Identify which cell holds the provided text, then report its [X, Y] central coordinate. 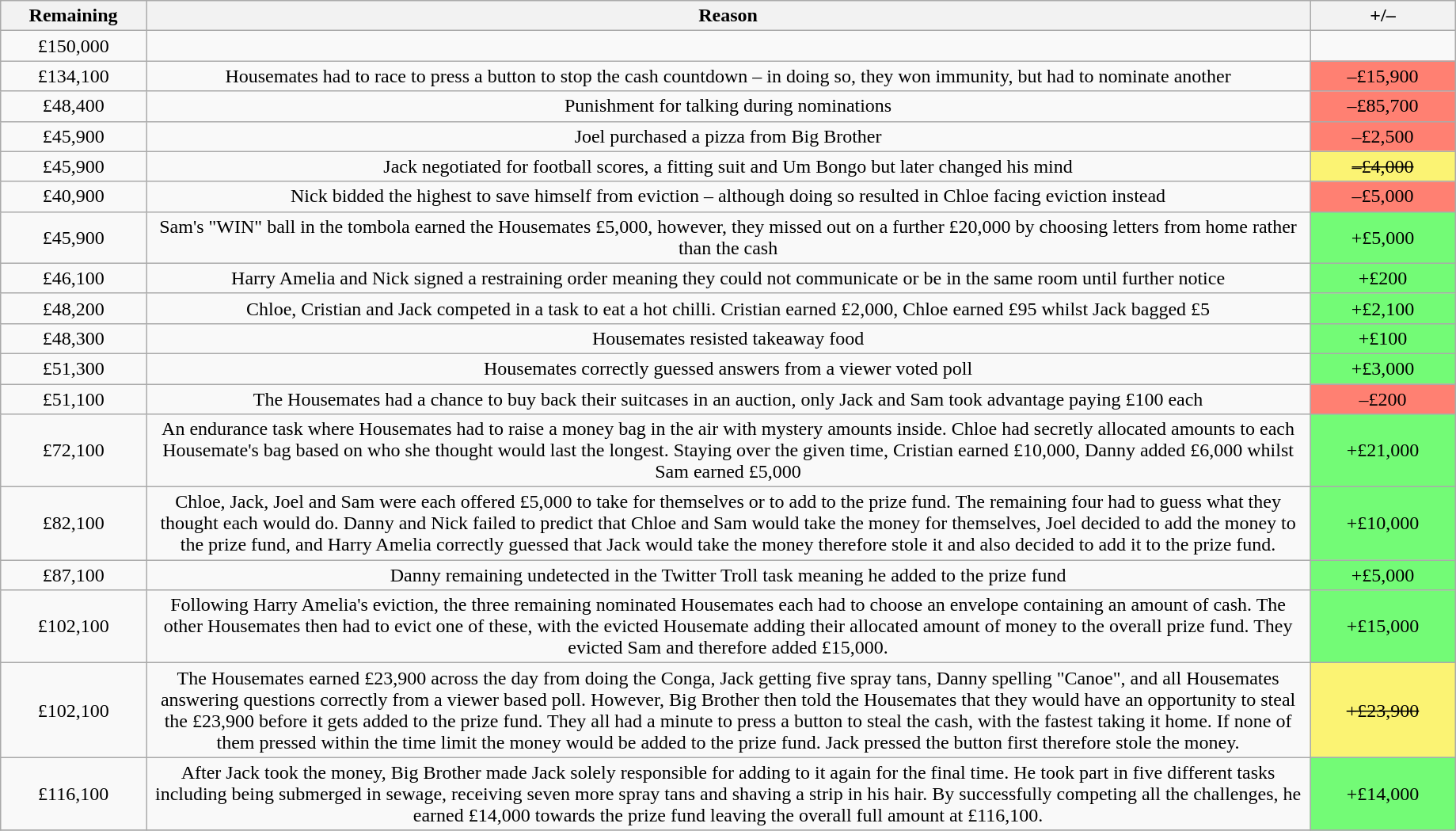
Nick bidded the highest to save himself from eviction – although doing so resulted in Chloe facing eviction instead [728, 196]
Remaining [74, 16]
Harry Amelia and Nick signed a restraining order meaning they could not communicate or be in the same room until further notice [728, 278]
–£15,900 [1383, 76]
+£200 [1383, 278]
+£14,000 [1383, 794]
£116,100 [74, 794]
£82,100 [74, 524]
£40,900 [74, 196]
Housemates correctly guessed answers from a viewer voted poll [728, 368]
–£200 [1383, 398]
–£85,700 [1383, 106]
+£3,000 [1383, 368]
Jack negotiated for football scores, a fitting suit and Um Bongo but later changed his mind [728, 166]
+£23,900 [1383, 710]
+£15,000 [1383, 627]
+£10,000 [1383, 524]
Joel purchased a pizza from Big Brother [728, 136]
The Housemates had a chance to buy back their suitcases in an auction, only Jack and Sam took advantage paying £100 each [728, 398]
–£2,500 [1383, 136]
Reason [728, 16]
£51,300 [74, 368]
£150,000 [74, 46]
–£5,000 [1383, 196]
–£4,000 [1383, 166]
+/– [1383, 16]
£134,100 [74, 76]
Danny remaining undetected in the Twitter Troll task meaning he added to the prize fund [728, 575]
+£2,100 [1383, 308]
Chloe, Cristian and Jack competed in a task to eat a hot chilli. Cristian earned £2,000, Chloe earned £95 whilst Jack bagged £5 [728, 308]
£46,100 [74, 278]
£48,200 [74, 308]
£87,100 [74, 575]
+£21,000 [1383, 451]
+£100 [1383, 338]
£51,100 [74, 398]
£72,100 [74, 451]
£48,400 [74, 106]
Housemates had to race to press a button to stop the cash countdown – in doing so, they won immunity, but had to nominate another [728, 76]
£48,300 [74, 338]
Punishment for talking during nominations [728, 106]
Housemates resisted takeaway food [728, 338]
